Capture the cell that displays the provided text and extract its [X, Y] central coordinate. 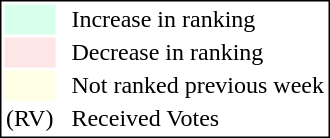
Decrease in ranking [198, 53]
Increase in ranking [198, 19]
Not ranked previous week [198, 85]
(RV) [29, 119]
Received Votes [198, 119]
